Extract the [x, y] coordinate from the center of the cell holding the provided text.  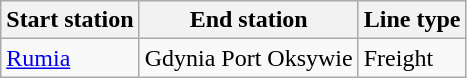
Rumia [70, 58]
Gdynia Port Oksywie [248, 58]
Freight [412, 58]
End station [248, 20]
Line type [412, 20]
Start station [70, 20]
